Search for the cell housing the specified text and yield its (x, y) center coordinate. 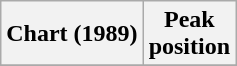
Chart (1989) (72, 34)
Peakposition (189, 34)
